Search for the cell housing the specified text and yield its [x, y] center coordinate. 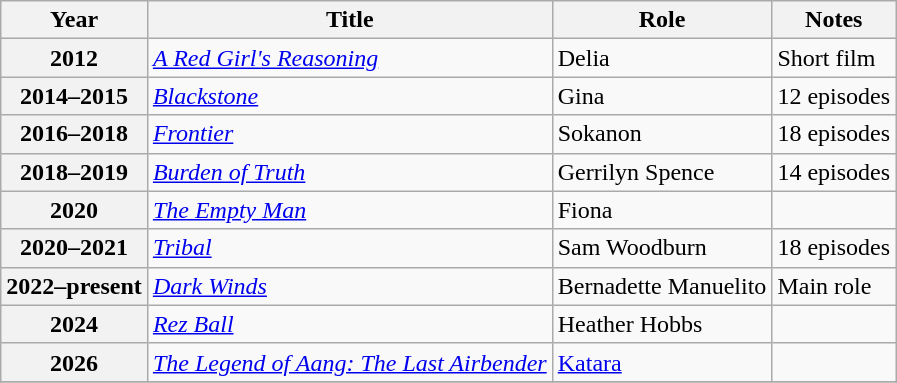
Gina [662, 96]
Heather Hobbs [662, 324]
Fiona [662, 210]
Title [350, 20]
12 episodes [834, 96]
The Empty Man [350, 210]
Rez Ball [350, 324]
2024 [74, 324]
2026 [74, 362]
Notes [834, 20]
14 episodes [834, 172]
Sam Woodburn [662, 248]
Tribal [350, 248]
Dark Winds [350, 286]
2016–2018 [74, 134]
Frontier [350, 134]
Sokanon [662, 134]
Bernadette Manuelito [662, 286]
Katara [662, 362]
Burden of Truth [350, 172]
Main role [834, 286]
The Legend of Aang: The Last Airbender [350, 362]
2018–2019 [74, 172]
A Red Girl's Reasoning [350, 58]
Gerrilyn Spence [662, 172]
Year [74, 20]
Role [662, 20]
Blackstone [350, 96]
2012 [74, 58]
Delia [662, 58]
2020 [74, 210]
2022–present [74, 286]
2014–2015 [74, 96]
2020–2021 [74, 248]
Short film [834, 58]
